Find where the given text appears and provide that cell's center as (x, y) coordinate. 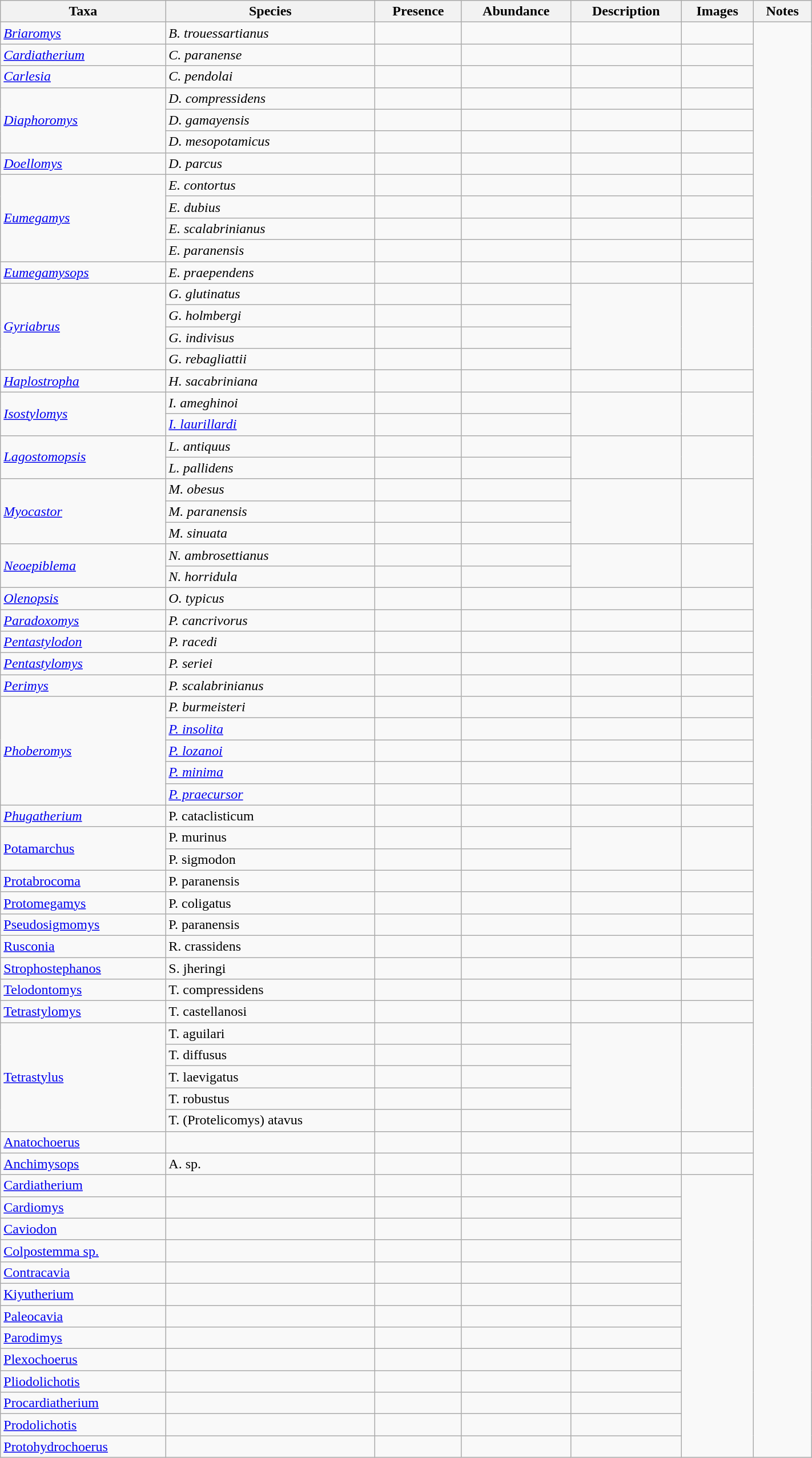
T. castellanosi (271, 1012)
O. typicus (271, 598)
D. parcus (271, 163)
D. compressidens (271, 98)
R. crassidens (271, 946)
H. sacabriniana (271, 381)
P. murinus (271, 838)
Perimys (83, 686)
A. sp. (271, 1164)
Diaphoromys (83, 120)
S. jheringi (271, 968)
Presence (418, 11)
P. seriei (271, 664)
Cardiomys (83, 1207)
G. indivisus (271, 338)
D. gamayensis (271, 120)
Taxa (83, 11)
N. horridula (271, 576)
P. burmeisteri (271, 707)
Paleocavia (83, 1316)
T. (Protelicomys) atavus (271, 1120)
Briaromys (83, 33)
B. trouessartianus (271, 33)
Isostylomys (83, 414)
T. robustus (271, 1099)
Kiyutherium (83, 1294)
M. obesus (271, 490)
P. sigmodon (271, 859)
Protabrocoma (83, 881)
Pseudosigmomys (83, 924)
Contracavia (83, 1272)
Pentastylodon (83, 642)
G. rebagliattii (271, 359)
Procardiatherium (83, 1403)
Pentastylomys (83, 664)
Haplostropha (83, 381)
T. diffusus (271, 1055)
Neoepiblema (83, 566)
T. aguilari (271, 1034)
Species (271, 11)
Plexochoerus (83, 1360)
Protomegamys (83, 903)
Carlesia (83, 77)
Phugatherium (83, 816)
E. contortus (271, 185)
Myocastor (83, 511)
Tetrastylomys (83, 1012)
Parodimys (83, 1338)
M. sinuata (271, 533)
P. cancrivorus (271, 620)
Eumegamysops (83, 273)
P. insolita (271, 729)
D. mesopotamicus (271, 142)
L. antiquus (271, 446)
P. lozanoi (271, 751)
Caviodon (83, 1229)
Tetrastylus (83, 1077)
Abundance (516, 11)
Rusconia (83, 946)
P. praecursor (271, 794)
E. scalabrinianus (271, 229)
Anchimysops (83, 1164)
Anatochoerus (83, 1142)
E. praependens (271, 273)
T. laevigatus (271, 1077)
Gyriabrus (83, 327)
P. racedi (271, 642)
C. paranense (271, 55)
Images (717, 11)
M. paranensis (271, 511)
N. ambrosettianus (271, 555)
Phoberomys (83, 751)
P. scalabrinianus (271, 686)
I. laurillardi (271, 424)
L. pallidens (271, 468)
G. holmbergi (271, 316)
Notes (782, 11)
Eumegamys (83, 218)
P. coligatus (271, 903)
Description (626, 11)
Prodolichotis (83, 1425)
Doellomys (83, 163)
T. compressidens (271, 990)
Olenopsis (83, 598)
P. cataclisticum (271, 816)
C. pendolai (271, 77)
E. dubius (271, 207)
Colpostemma sp. (83, 1251)
P. minima (271, 772)
Protohydrochoerus (83, 1447)
Potamarchus (83, 848)
E. paranensis (271, 250)
Paradoxomys (83, 620)
G. glutinatus (271, 294)
Strophostephanos (83, 968)
I. ameghinoi (271, 403)
Pliodolichotis (83, 1381)
Lagostomopsis (83, 457)
Telodontomys (83, 990)
